Capture the cell that displays the provided text and extract its [x, y] central coordinate. 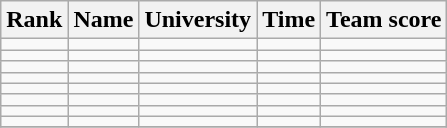
Team score [384, 20]
University [198, 20]
Rank [34, 20]
Time [289, 20]
Name [104, 20]
